Search for the cell housing the specified text and yield its [x, y] center coordinate. 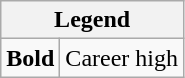
Legend [92, 20]
Career high [122, 58]
Bold [30, 58]
